Output the (X, Y) coordinate of the center of the cell containing the given text.  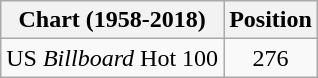
Position (271, 20)
US Billboard Hot 100 (112, 58)
Chart (1958-2018) (112, 20)
276 (271, 58)
